Capture the cell that displays the provided text and extract its (x, y) central coordinate. 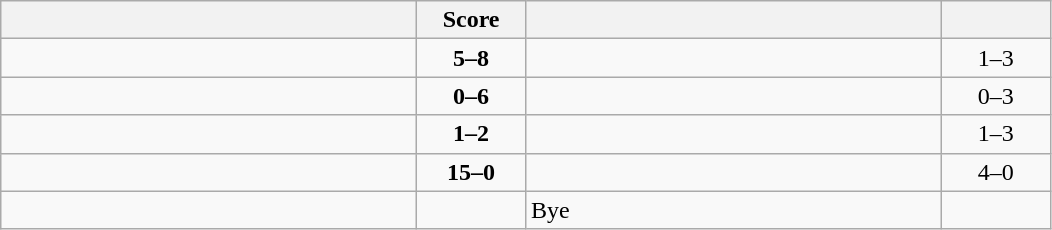
1–2 (472, 134)
5–8 (472, 58)
15–0 (472, 172)
Bye (733, 210)
0–6 (472, 96)
4–0 (996, 172)
0–3 (996, 96)
Score (472, 20)
